Scan for the cell matching the given text and deliver its (X, Y) coordinate at center. 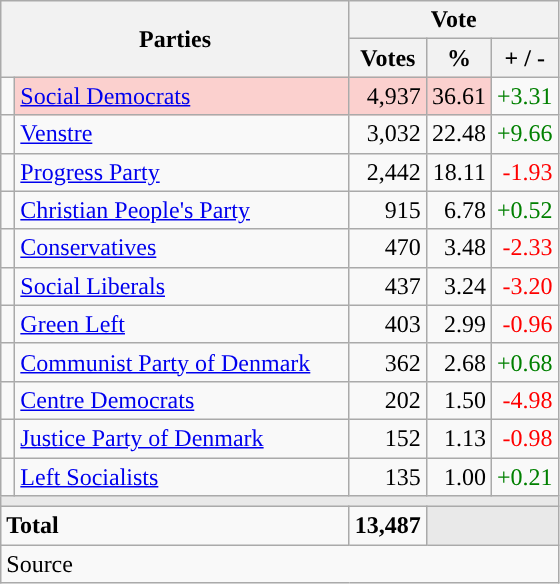
437 (388, 286)
2,442 (388, 172)
-3.20 (524, 286)
+3.31 (524, 96)
-4.98 (524, 400)
2.99 (458, 324)
3.48 (458, 248)
1.13 (458, 438)
22.48 (458, 134)
Parties (176, 39)
Justice Party of Denmark (182, 438)
6.78 (458, 210)
362 (388, 362)
+ / - (524, 58)
403 (388, 324)
1.00 (458, 477)
Christian People's Party (182, 210)
Vote (454, 20)
915 (388, 210)
Social Liberals (182, 286)
2.68 (458, 362)
+0.52 (524, 210)
-1.93 (524, 172)
152 (388, 438)
470 (388, 248)
+9.66 (524, 134)
202 (388, 400)
Communist Party of Denmark (182, 362)
3.24 (458, 286)
13,487 (388, 526)
-2.33 (524, 248)
18.11 (458, 172)
Left Socialists (182, 477)
+0.21 (524, 477)
Social Democrats (182, 96)
Centre Democrats (182, 400)
Total (176, 526)
3,032 (388, 134)
+0.68 (524, 362)
4,937 (388, 96)
-0.98 (524, 438)
Votes (388, 58)
1.50 (458, 400)
Source (280, 564)
Progress Party (182, 172)
Conservatives (182, 248)
% (458, 58)
36.61 (458, 96)
Green Left (182, 324)
Venstre (182, 134)
-0.96 (524, 324)
135 (388, 477)
